Search for the cell housing the specified text and yield its (X, Y) center coordinate. 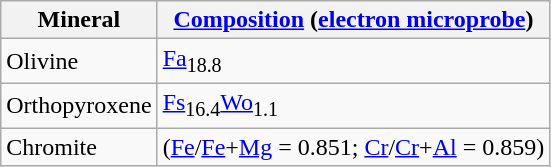
Mineral (79, 20)
(Fe/Fe+Mg = 0.851; Cr/Cr+Al = 0.859) (354, 147)
Olivine (79, 61)
Fa18.8 (354, 61)
Orthopyroxene (79, 105)
Composition (electron microprobe) (354, 20)
Chromite (79, 147)
Fs16.4Wo1.1 (354, 105)
